Locate the cell with the specified text and output its (x, y) center coordinate. 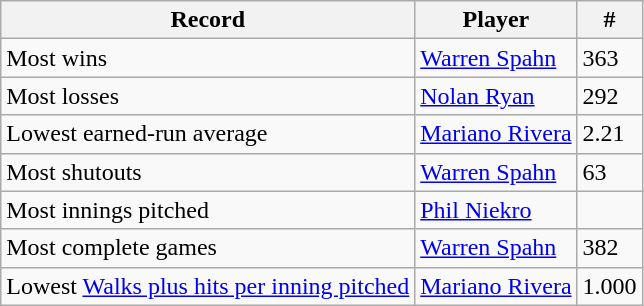
382 (610, 248)
Most shutouts (208, 172)
Player (496, 20)
Most wins (208, 58)
1.000 (610, 286)
Phil Niekro (496, 210)
Most losses (208, 96)
Lowest Walks plus hits per inning pitched (208, 286)
2.21 (610, 134)
# (610, 20)
63 (610, 172)
Lowest earned-run average (208, 134)
Record (208, 20)
Most complete games (208, 248)
Nolan Ryan (496, 96)
292 (610, 96)
363 (610, 58)
Most innings pitched (208, 210)
